Determine the [x, y] coordinate at the center of the cell enclosing the given text.  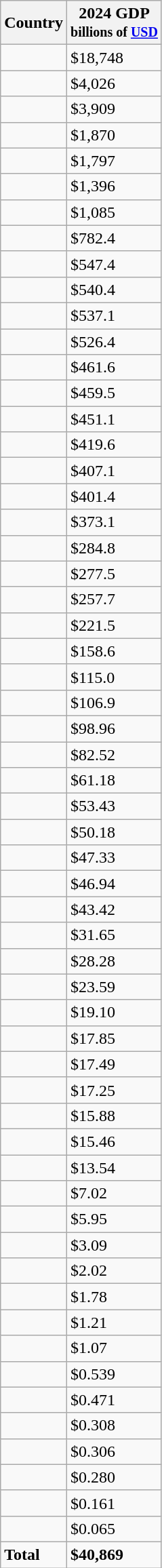
$547.4 [114, 264]
$98.96 [114, 728]
$43.42 [114, 909]
Country [34, 23]
$419.6 [114, 445]
$782.4 [114, 238]
2024 GDPbillions of USD [114, 23]
$284.8 [114, 548]
$0.471 [114, 1400]
$373.1 [114, 522]
$0.539 [114, 1374]
$277.5 [114, 574]
$3.09 [114, 1245]
$0.308 [114, 1426]
$257.7 [114, 600]
$461.6 [114, 368]
$23.59 [114, 987]
$0.306 [114, 1451]
$19.10 [114, 1013]
$1.07 [114, 1348]
$1,797 [114, 161]
$106.9 [114, 703]
$53.43 [114, 806]
$115.0 [114, 677]
$158.6 [114, 651]
$407.1 [114, 471]
$13.54 [114, 1167]
$401.4 [114, 496]
$459.5 [114, 393]
$1.21 [114, 1322]
$0.280 [114, 1477]
$3,909 [114, 109]
$40,869 [114, 1554]
$1,396 [114, 187]
$31.65 [114, 935]
$7.02 [114, 1194]
$82.52 [114, 755]
$28.28 [114, 961]
$537.1 [114, 315]
$61.18 [114, 781]
$17.25 [114, 1090]
$1.78 [114, 1297]
$526.4 [114, 341]
$451.1 [114, 419]
$46.94 [114, 884]
$0.161 [114, 1503]
$540.4 [114, 290]
$221.5 [114, 625]
Total [34, 1554]
$18,748 [114, 58]
$17.49 [114, 1064]
$50.18 [114, 832]
$0.065 [114, 1529]
$47.33 [114, 858]
$1,870 [114, 135]
$1,085 [114, 212]
$15.46 [114, 1141]
$4,026 [114, 83]
$17.85 [114, 1038]
$15.88 [114, 1116]
$2.02 [114, 1271]
$5.95 [114, 1219]
